Determine the (X, Y) coordinate at the center of the cell enclosing the given text.  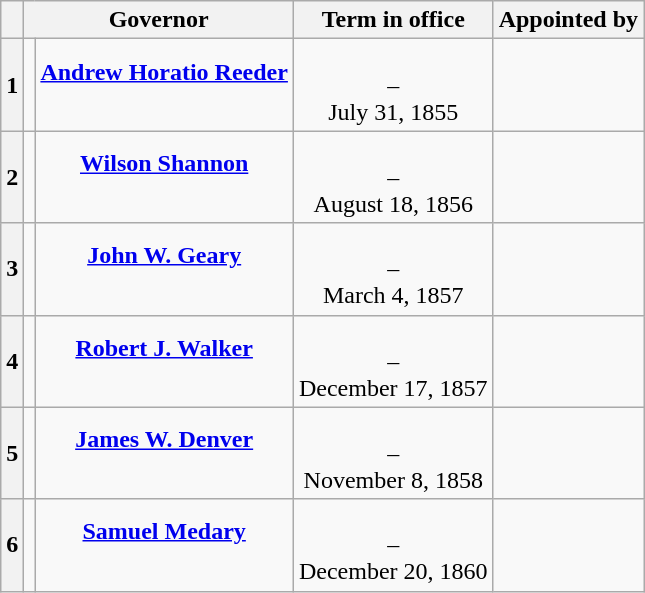
–November 8, 1858 (393, 453)
Samuel Medary (164, 545)
Andrew Horatio Reeder (164, 85)
2 (12, 177)
James W. Denver (164, 453)
Appointed by (568, 20)
Governor (159, 20)
Wilson Shannon (164, 177)
–March 4, 1857 (393, 269)
5 (12, 453)
Term in office (393, 20)
Robert J. Walker (164, 361)
–July 31, 1855 (393, 85)
–December 17, 1857 (393, 361)
1 (12, 85)
6 (12, 545)
–December 20, 1860 (393, 545)
4 (12, 361)
3 (12, 269)
–August 18, 1856 (393, 177)
John W. Geary (164, 269)
